For the text-containing cell, return its midpoint in [X, Y] coordinate format. 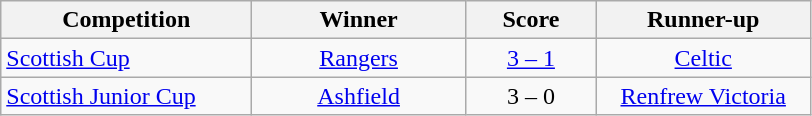
Scottish Junior Cup [126, 96]
Winner [359, 20]
Score [530, 20]
3 – 1 [530, 58]
Competition [126, 20]
3 – 0 [530, 96]
Celtic [703, 58]
Rangers [359, 58]
Runner-up [703, 20]
Scottish Cup [126, 58]
Renfrew Victoria [703, 96]
Ashfield [359, 96]
